Return the (x, y) coordinate for the center point of the cell that contains the specified text.  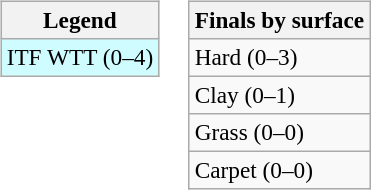
Hard (0–3) (279, 57)
Clay (0–1) (279, 95)
Grass (0–0) (279, 133)
Finals by surface (279, 20)
Legend (80, 20)
Carpet (0–0) (279, 171)
ITF WTT (0–4) (80, 57)
